Search for the cell housing the specified text and yield its (X, Y) center coordinate. 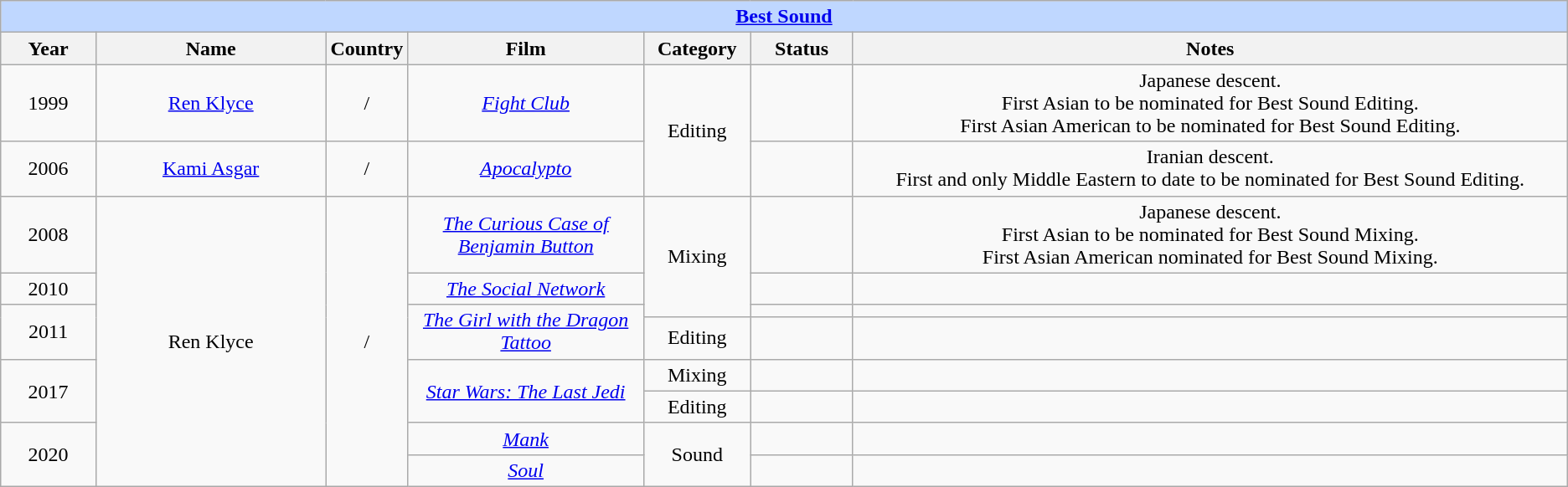
Best Sound (784, 17)
The Curious Case of Benjamin Button (526, 234)
Notes (1210, 49)
Sound (697, 454)
2006 (49, 169)
Name (210, 49)
Film (526, 49)
Kami Asgar (210, 169)
Country (367, 49)
Star Wars: The Last Jedi (526, 391)
2010 (49, 289)
Year (49, 49)
Fight Club (526, 103)
2011 (49, 331)
Soul (526, 470)
Japanese descent.First Asian to be nominated for Best Sound Mixing.First Asian American nominated for Best Sound Mixing. (1210, 234)
Japanese descent.First Asian to be nominated for Best Sound Editing.First Asian American to be nominated for Best Sound Editing. (1210, 103)
Category (697, 49)
1999 (49, 103)
2017 (49, 391)
2008 (49, 234)
Mank (526, 438)
Status (802, 49)
2020 (49, 454)
Iranian descent.First and only Middle Eastern to date to be nominated for Best Sound Editing. (1210, 169)
The Girl with the Dragon Tattoo (526, 331)
The Social Network (526, 289)
Apocalypto (526, 169)
